Determine the (X, Y) coordinate at the center of the cell enclosing the given text.  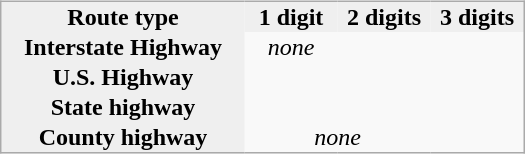
1 digit (290, 18)
County highway (123, 138)
State highway (123, 108)
Interstate Highway (123, 48)
U.S. Highway (123, 78)
Route type (123, 18)
3 digits (477, 18)
2 digits (384, 18)
